From the cell containing the given text, extract its center point as (x, y) coordinate. 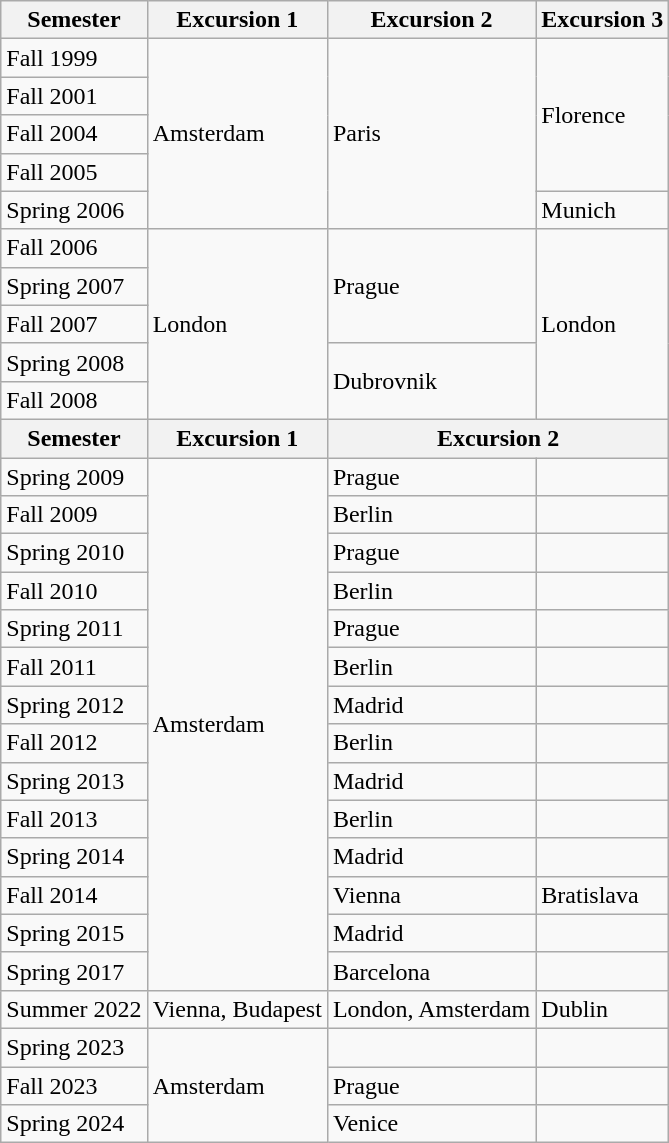
Paris (431, 134)
Spring 2014 (74, 857)
Fall 2001 (74, 96)
Munich (602, 210)
Dubrovnik (431, 381)
Florence (602, 115)
Fall 2012 (74, 743)
Excursion 3 (602, 20)
Barcelona (431, 971)
Bratislava (602, 895)
Fall 2004 (74, 134)
Fall 2008 (74, 400)
Spring 2009 (74, 477)
Fall 2023 (74, 1085)
Fall 2009 (74, 515)
Spring 2013 (74, 781)
Spring 2023 (74, 1047)
Fall 1999 (74, 58)
Fall 2011 (74, 667)
Spring 2024 (74, 1124)
Fall 2010 (74, 591)
Venice (431, 1124)
Spring 2010 (74, 553)
Spring 2015 (74, 933)
Spring 2017 (74, 971)
Fall 2006 (74, 248)
Dublin (602, 1009)
Vienna, Budapest (237, 1009)
Fall 2005 (74, 172)
Summer 2022 (74, 1009)
London, Amsterdam (431, 1009)
Spring 2012 (74, 705)
Spring 2011 (74, 629)
Vienna (431, 895)
Fall 2013 (74, 819)
Fall 2007 (74, 324)
Spring 2006 (74, 210)
Spring 2007 (74, 286)
Spring 2008 (74, 362)
Fall 2014 (74, 895)
